Identify which cell holds the provided text, then report its (X, Y) central coordinate. 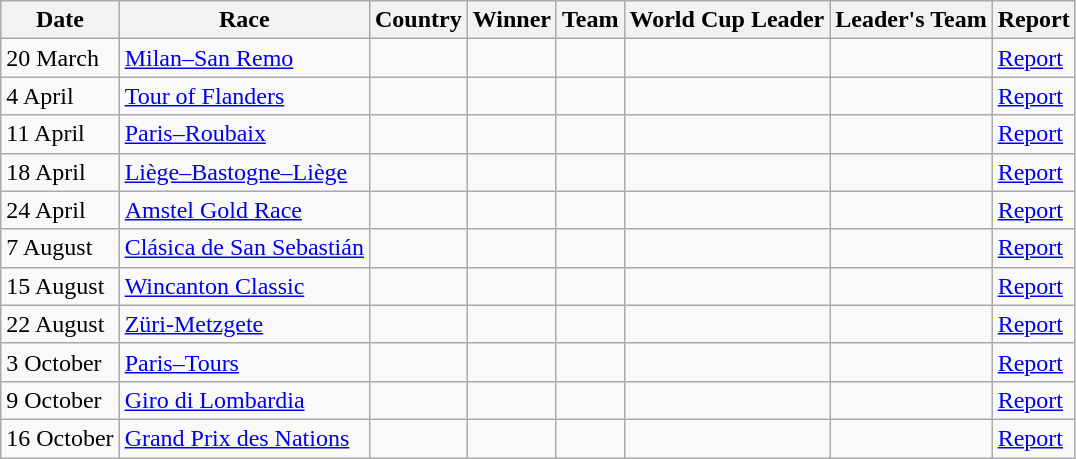
9 October (60, 400)
Race (244, 20)
Country (418, 20)
Winner (512, 20)
Leader's Team (911, 20)
Liège–Bastogne–Liège (244, 172)
World Cup Leader (727, 20)
Paris–Tours (244, 362)
Tour of Flanders (244, 96)
20 March (60, 58)
7 August (60, 248)
Grand Prix des Nations (244, 438)
Team (590, 20)
22 August (60, 324)
11 April (60, 134)
Giro di Lombardia (244, 400)
24 April (60, 210)
18 April (60, 172)
Züri-Metzgete (244, 324)
15 August (60, 286)
Paris–Roubaix (244, 134)
Amstel Gold Race (244, 210)
Milan–San Remo (244, 58)
Clásica de San Sebastián (244, 248)
16 October (60, 438)
Wincanton Classic (244, 286)
Date (60, 20)
3 October (60, 362)
4 April (60, 96)
